Scan for the cell matching the given text and deliver its (X, Y) coordinate at center. 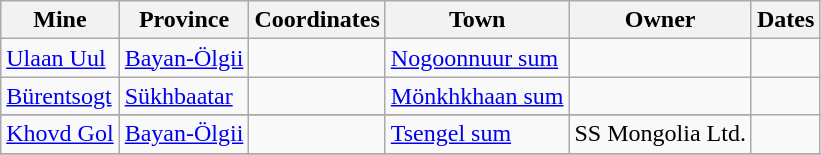
Town (477, 20)
Mine (60, 20)
Coordinates (317, 20)
Province (184, 20)
Ulaan Uul (60, 58)
Mönkhkhaan sum (477, 96)
Bürentsogt (60, 96)
Sükhbaatar (184, 96)
SS Mongolia Ltd. (660, 134)
Khovd Gol (60, 134)
Owner (660, 20)
Dates (785, 20)
Nogoonnuur sum (477, 58)
Tsengel sum (477, 134)
